Pinpoint the cell where the given text exists, returning its [x, y] midpoint coordinate. 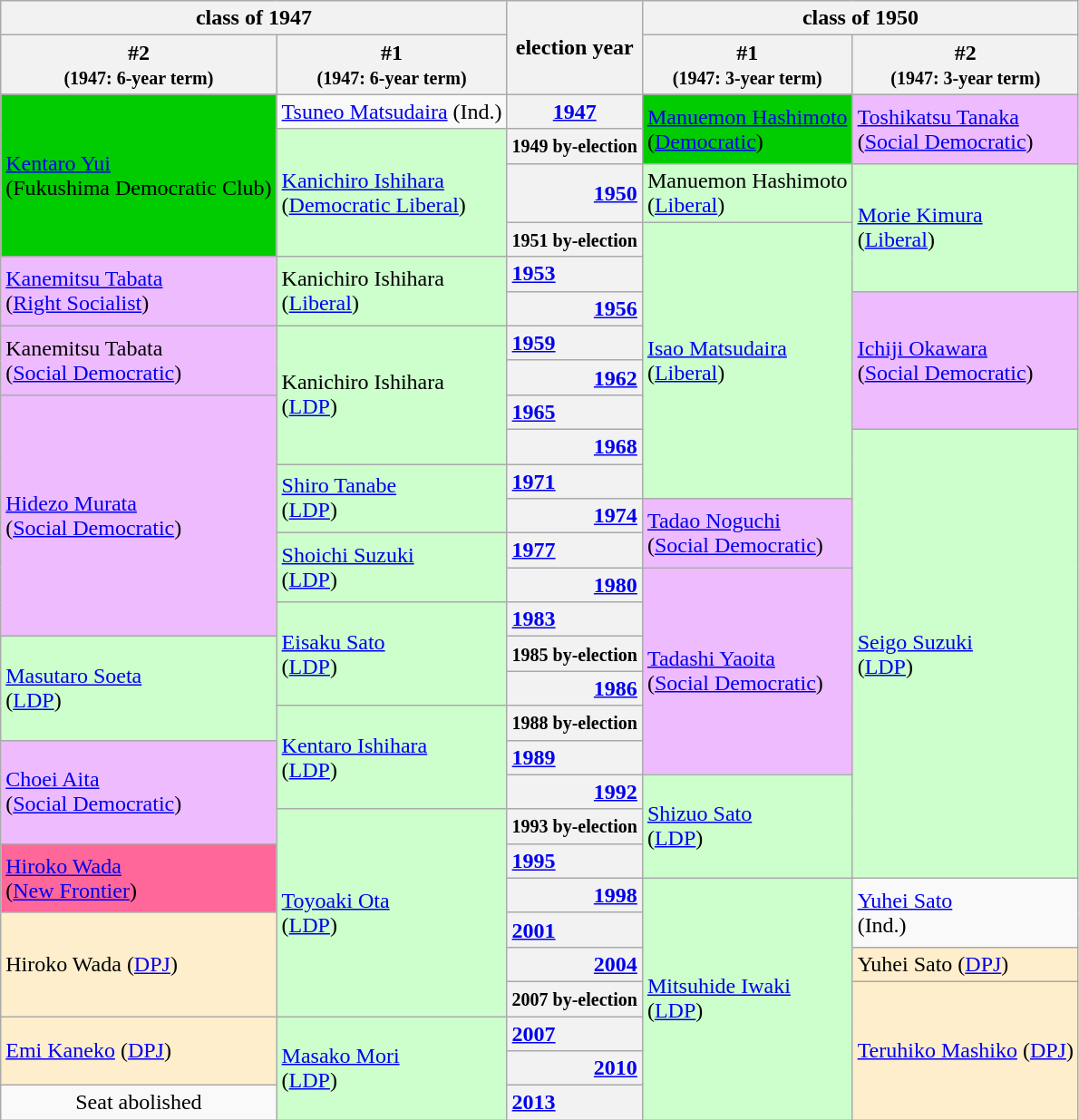
Yuhei Sato (DPJ) [965, 964]
2001 [575, 930]
Emi Kaneko (DPJ) [139, 1050]
1947 [575, 112]
1956 [575, 308]
1951 by-election [575, 239]
Kentaro Yui(Fukushima Democratic Club) [139, 176]
Manuemon Hashimoto(Liberal) [747, 192]
1993 by-election [575, 826]
Morie Kimura(Liberal) [965, 227]
Kanichiro Ishihara(LDP) [392, 394]
1959 [575, 343]
1980 [575, 585]
1989 [575, 757]
2010 [575, 1068]
1968 [575, 446]
Kanichiro Ishihara(Liberal) [392, 291]
Kanichiro Ishihara(Democratic Liberal) [392, 192]
1992 [575, 792]
Tadao Noguchi(Social Democratic) [747, 533]
#2(1947: 6-year term) [139, 65]
1977 [575, 550]
Ichiji Okawara(Social Democratic) [965, 360]
2007 [575, 1033]
Hiroko Wada (DPJ) [139, 964]
Kanemitsu Tabata(Right Socialist) [139, 291]
Hidezo Murata(Social Democratic) [139, 515]
Shizuo Sato(LDP) [747, 826]
Isao Matsudaira(Liberal) [747, 360]
Toshikatsu Tanaka(Social Democratic) [965, 129]
Tsuneo Matsudaira (Ind.) [392, 112]
1965 [575, 412]
Kentaro Ishihara(LDP) [392, 757]
Seigo Suzuki(LDP) [965, 653]
Hiroko Wada(New Frontier) [139, 878]
Seat abolished [139, 1103]
#2(1947: 3-year term) [965, 65]
1986 [575, 688]
class of 1950 [860, 18]
Tadashi Yaoita(Social Democratic) [747, 671]
class of 1947 [254, 18]
Kanemitsu Tabata(Social Democratic) [139, 360]
Eisaku Sato(LDP) [392, 654]
1950 [575, 192]
2007 by-election [575, 998]
1949 by-election [575, 146]
2004 [575, 964]
1998 [575, 895]
2013 [575, 1103]
Choei Aita(Social Democratic) [139, 792]
Shoichi Suzuki(LDP) [392, 568]
1971 [575, 482]
Shiro Tanabe(LDP) [392, 499]
1995 [575, 861]
Masutaro Soeta(LDP) [139, 688]
election year [575, 47]
Manuemon Hashimoto(Democratic) [747, 129]
1983 [575, 619]
1962 [575, 377]
#1(1947: 6-year term) [392, 65]
Mitsuhide Iwaki(LDP) [747, 998]
Teruhiko Mashiko (DPJ) [965, 1050]
1988 by-election [575, 723]
1953 [575, 274]
1985 by-election [575, 654]
1974 [575, 516]
Yuhei Sato(Ind.) [965, 912]
Toyoaki Ota(LDP) [392, 912]
Masako Mori(LDP) [392, 1067]
#1(1947: 3-year term) [747, 65]
